Determine the [x, y] coordinate at the center of the cell enclosing the given text.  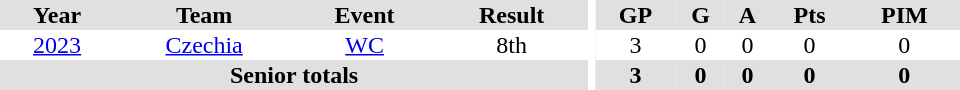
8th [512, 45]
Czechia [204, 45]
WC [364, 45]
2023 [57, 45]
Result [512, 15]
Event [364, 15]
PIM [904, 15]
Team [204, 15]
Senior totals [294, 75]
Year [57, 15]
A [748, 15]
Pts [809, 15]
G [700, 15]
GP [636, 15]
